From the cell containing the given text, extract its center point as [X, Y] coordinate. 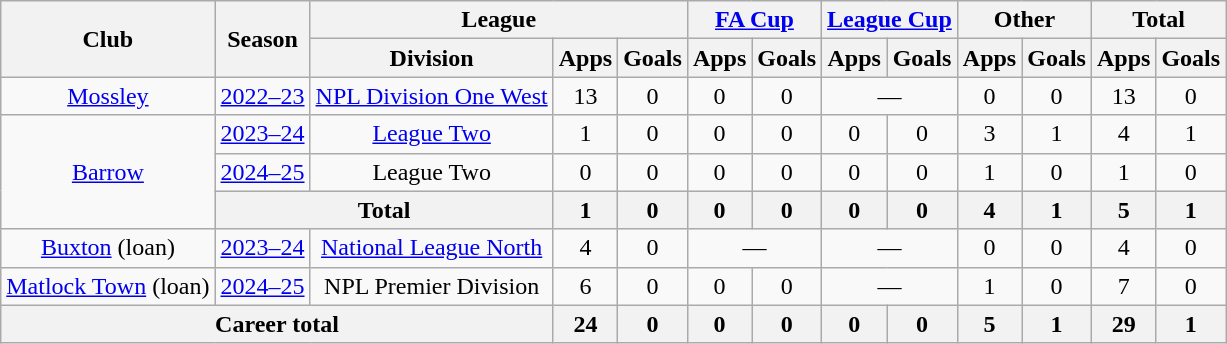
Mossley [108, 96]
Other [1024, 20]
Buxton (loan) [108, 248]
NPL Division One West [432, 96]
League [498, 20]
24 [585, 324]
Career total [277, 324]
29 [1123, 324]
6 [585, 286]
Season [262, 39]
Matlock Town (loan) [108, 286]
2022–23 [262, 96]
FA Cup [754, 20]
NPL Premier Division [432, 286]
League Cup [890, 20]
3 [989, 134]
Division [432, 58]
7 [1123, 286]
Barrow [108, 172]
Club [108, 39]
National League North [432, 248]
